Output the [x, y] coordinate of the center of the cell containing the given text.  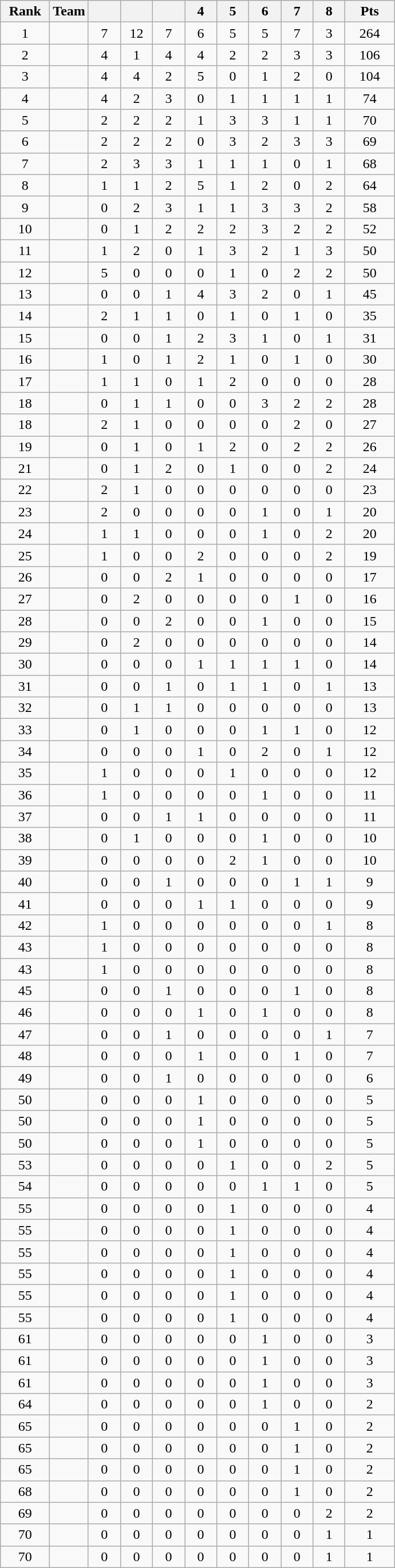
106 [370, 55]
46 [25, 1013]
33 [25, 730]
21 [25, 468]
Team [69, 11]
34 [25, 751]
38 [25, 838]
41 [25, 904]
25 [25, 555]
36 [25, 795]
58 [370, 207]
29 [25, 643]
40 [25, 882]
Rank [25, 11]
264 [370, 33]
22 [25, 490]
39 [25, 860]
52 [370, 229]
104 [370, 77]
53 [25, 1165]
Pts [370, 11]
54 [25, 1187]
37 [25, 817]
32 [25, 708]
47 [25, 1034]
42 [25, 925]
48 [25, 1056]
74 [370, 98]
49 [25, 1078]
